For the text-containing cell, return its midpoint in [X, Y] coordinate format. 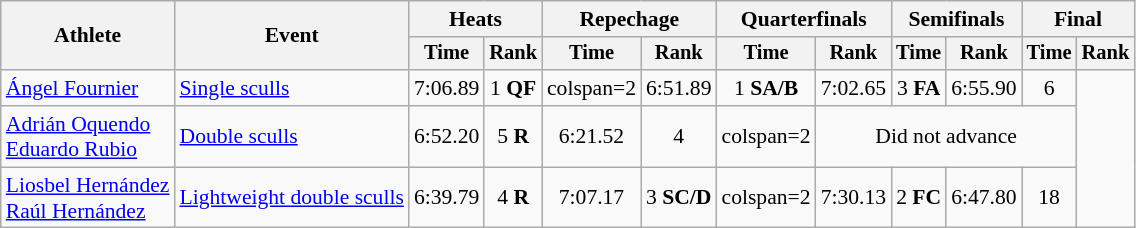
4 [679, 136]
5 R [513, 136]
Single sculls [292, 88]
7:06.89 [446, 88]
Athlete [88, 36]
7:07.17 [592, 198]
Heats [476, 19]
3 SC/D [679, 198]
6:47.80 [984, 198]
7:02.65 [854, 88]
Did not advance [946, 136]
Ángel Fournier [88, 88]
6:55.90 [984, 88]
1 QF [513, 88]
Lightweight double sculls [292, 198]
6:39.79 [446, 198]
6:21.52 [592, 136]
7:30.13 [854, 198]
6:51.89 [679, 88]
6:52.20 [446, 136]
Adrián OquendoEduardo Rubio [88, 136]
Event [292, 36]
Semifinals [956, 19]
2 FC [918, 198]
18 [1050, 198]
4 R [513, 198]
Repechage [630, 19]
Double sculls [292, 136]
1 SA/B [766, 88]
Liosbel HernándezRaúl Hernández [88, 198]
3 FA [918, 88]
6 [1050, 88]
Quarterfinals [804, 19]
Final [1078, 19]
